Output the [x, y] coordinate of the center of the cell containing the given text.  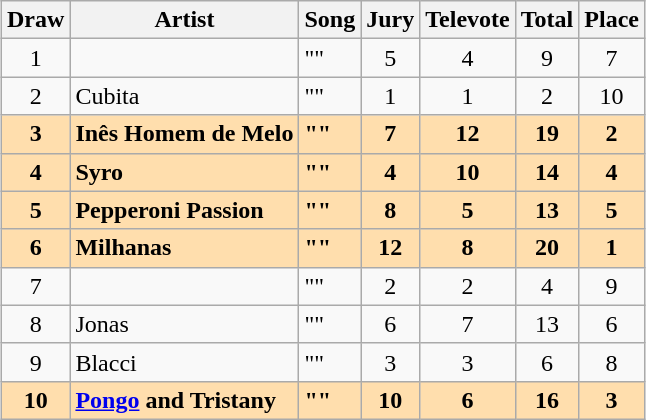
Song [330, 20]
Milhanas [184, 248]
Place [612, 20]
Draw [36, 20]
14 [547, 172]
Total [547, 20]
Jonas [184, 324]
Syro [184, 172]
Cubita [184, 96]
Jury [390, 20]
16 [547, 400]
19 [547, 134]
Inês Homem de Melo [184, 134]
20 [547, 248]
Pongo and Tristany [184, 400]
Artist [184, 20]
Blacci [184, 362]
Pepperoni Passion [184, 210]
Televote [468, 20]
